Pinpoint the cell where the given text exists, returning its (X, Y) midpoint coordinate. 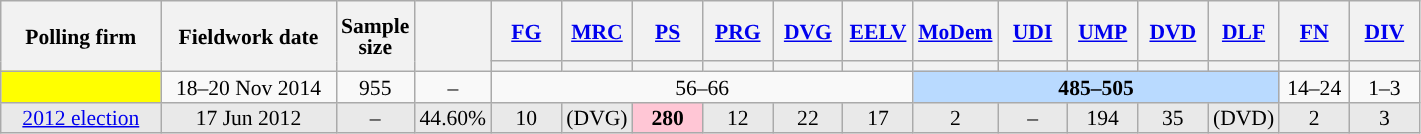
FN (1314, 31)
44.60% (452, 118)
(DVG) (596, 118)
17 (878, 118)
485–505 (1096, 86)
955 (375, 86)
DVG (808, 31)
12 (738, 118)
DIV (1384, 31)
2012 election (81, 118)
1–3 (1384, 86)
EELV (878, 31)
35 (1173, 118)
Polling firm (81, 36)
PS (668, 31)
280 (668, 118)
18–20 Nov 2014 (248, 86)
FG (526, 31)
UDI (1033, 31)
DVD (1173, 31)
Fieldwork date (248, 36)
10 (526, 118)
PRG (738, 31)
22 (808, 118)
3 (1384, 118)
Samplesize (375, 36)
17 Jun 2012 (248, 118)
UMP (1103, 31)
DLF (1244, 31)
MRC (596, 31)
194 (1103, 118)
MoDem (955, 31)
14–24 (1314, 86)
56–66 (702, 86)
(DVD) (1244, 118)
